Capture the cell that displays the provided text and extract its [x, y] central coordinate. 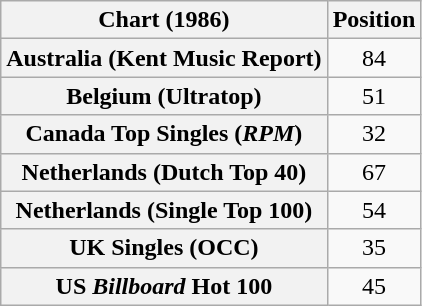
35 [374, 248]
54 [374, 210]
Netherlands (Dutch Top 40) [164, 172]
UK Singles (OCC) [164, 248]
Canada Top Singles (RPM) [164, 134]
Chart (1986) [164, 20]
32 [374, 134]
Belgium (Ultratop) [164, 96]
45 [374, 286]
Position [374, 20]
51 [374, 96]
84 [374, 58]
67 [374, 172]
Netherlands (Single Top 100) [164, 210]
US Billboard Hot 100 [164, 286]
Australia (Kent Music Report) [164, 58]
